Return (X, Y) of the center of cell containing provided text 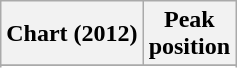
Chart (2012) (72, 34)
Peakposition (189, 34)
